Extract the (x, y) coordinate from the center of the cell holding the provided text.  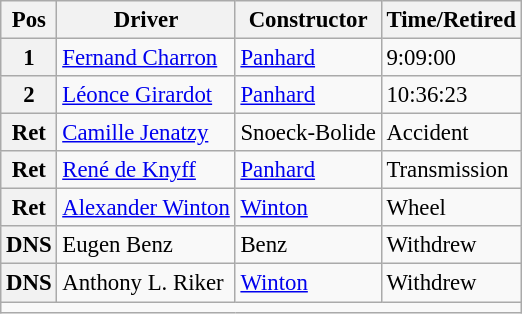
Eugen Benz (146, 245)
Pos (29, 20)
Constructor (308, 20)
Time/Retired (451, 20)
2 (29, 95)
Snoeck-Bolide (308, 133)
René de Knyff (146, 170)
Wheel (451, 208)
Léonce Girardot (146, 95)
9:09:00 (451, 58)
Alexander Winton (146, 208)
Transmission (451, 170)
Fernand Charron (146, 58)
10:36:23 (451, 95)
Driver (146, 20)
Camille Jenatzy (146, 133)
1 (29, 58)
Benz (308, 245)
Accident (451, 133)
Anthony L. Riker (146, 283)
